For the text-containing cell, return its midpoint in (x, y) coordinate format. 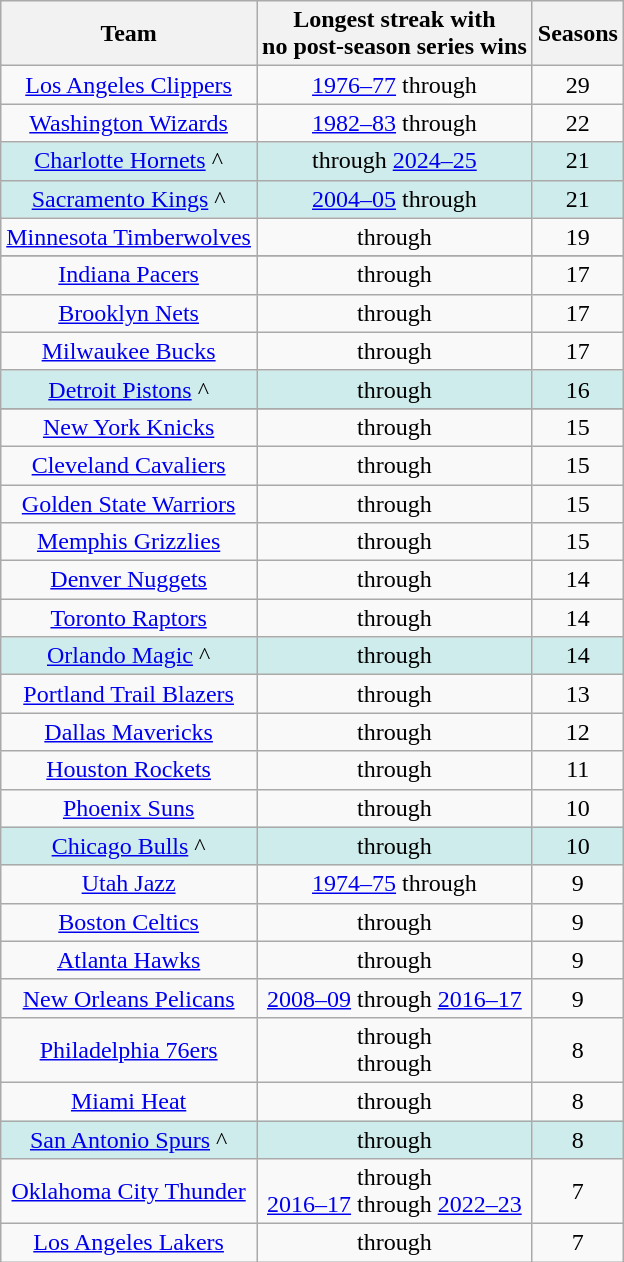
1982–83 through (394, 123)
New York Knicks (129, 427)
11 (578, 770)
through 2024–25 (394, 161)
Indiana Pacers (129, 275)
Boston Celtics (129, 922)
Sacramento Kings ^ (129, 199)
1976–77 through (394, 85)
Miami Heat (129, 1101)
19 (578, 237)
Memphis Grizzlies (129, 542)
New Orleans Pelicans (129, 998)
Charlotte Hornets ^ (129, 161)
Houston Rockets (129, 770)
Golden State Warriors (129, 503)
Utah Jazz (129, 884)
Chicago Bulls ^ (129, 846)
1974–75 through (394, 884)
Philadelphia 76ers (129, 1050)
through 2016–17 through 2022–23 (394, 1192)
Minnesota Timberwolves (129, 237)
Brooklyn Nets (129, 313)
Team (129, 34)
Detroit Pistons ^ (129, 389)
29 (578, 85)
2008–09 through 2016–17 (394, 998)
Longest streak with no post-season series wins (394, 34)
2004–05 through (394, 199)
Milwaukee Bucks (129, 351)
through through (394, 1050)
12 (578, 732)
Dallas Mavericks (129, 732)
Seasons (578, 34)
Phoenix Suns (129, 808)
13 (578, 694)
Denver Nuggets (129, 580)
Los Angeles Clippers (129, 85)
Toronto Raptors (129, 618)
Oklahoma City Thunder (129, 1192)
Atlanta Hawks (129, 960)
Orlando Magic ^ (129, 656)
San Antonio Spurs ^ (129, 1139)
22 (578, 123)
16 (578, 389)
Cleveland Cavaliers (129, 465)
Washington Wizards (129, 123)
Los Angeles Lakers (129, 1243)
Portland Trail Blazers (129, 694)
